Determine the [X, Y] coordinate at the center of the cell enclosing the given text.  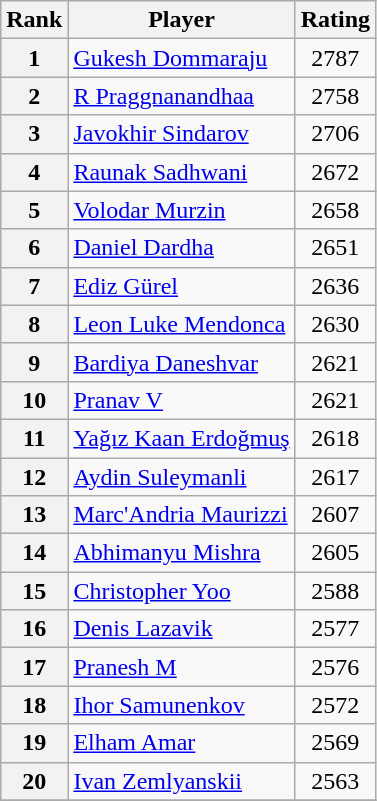
2563 [335, 781]
16 [34, 629]
2658 [335, 210]
Yağız Kaan Erdoğmuş [182, 438]
2758 [335, 96]
2607 [335, 515]
8 [34, 324]
2588 [335, 591]
17 [34, 667]
2577 [335, 629]
2576 [335, 667]
2630 [335, 324]
2605 [335, 553]
20 [34, 781]
Rank [34, 20]
Pranav V [182, 400]
3 [34, 134]
1 [34, 58]
Gukesh Dommaraju [182, 58]
Ediz Gürel [182, 286]
Abhimanyu Mishra [182, 553]
2706 [335, 134]
Daniel Dardha [182, 248]
Christopher Yoo [182, 591]
Ivan Zemlyanskii [182, 781]
7 [34, 286]
11 [34, 438]
Javokhir Sindarov [182, 134]
Pranesh M [182, 667]
Volodar Murzin [182, 210]
R Praggnanandhaa [182, 96]
2672 [335, 172]
2651 [335, 248]
2572 [335, 705]
15 [34, 591]
Elham Amar [182, 743]
12 [34, 477]
Aydin Suleymanli [182, 477]
14 [34, 553]
Rating [335, 20]
Leon Luke Mendonca [182, 324]
Ihor Samunenkov [182, 705]
Denis Lazavik [182, 629]
Raunak Sadhwani [182, 172]
2569 [335, 743]
Bardiya Daneshvar [182, 362]
9 [34, 362]
19 [34, 743]
5 [34, 210]
Marc'Andria Maurizzi [182, 515]
18 [34, 705]
2618 [335, 438]
2 [34, 96]
2617 [335, 477]
10 [34, 400]
2787 [335, 58]
4 [34, 172]
6 [34, 248]
Player [182, 20]
2636 [335, 286]
13 [34, 515]
